Identify which cell holds the provided text, then report its (x, y) central coordinate. 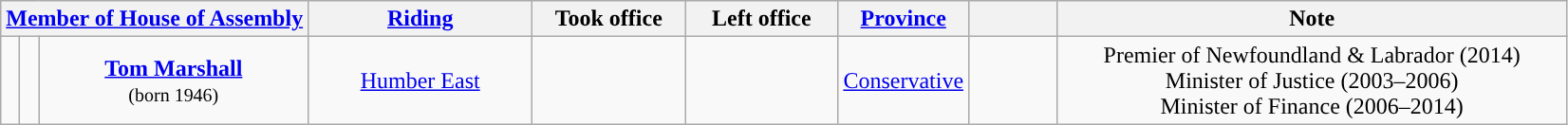
Note (1312, 19)
Province (904, 19)
Conservative (904, 80)
Member of House of Assembly (155, 19)
Riding (420, 19)
Left office (761, 19)
Took office (609, 19)
Premier of Newfoundland & Labrador (2014)Minister of Justice (2003–2006)Minister of Finance (2006–2014) (1312, 80)
Tom Marshall(born 1946) (174, 80)
Humber East (420, 80)
